Locate the cell with the specified text and output its (x, y) center coordinate. 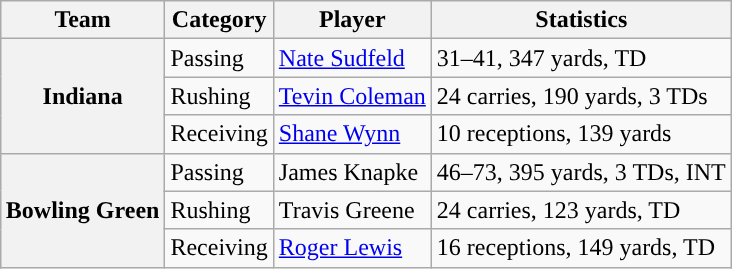
Team (82, 20)
Category (219, 20)
16 receptions, 149 yards, TD (581, 248)
46–73, 395 yards, 3 TDs, INT (581, 172)
Statistics (581, 20)
Roger Lewis (352, 248)
Shane Wynn (352, 134)
Indiana (82, 96)
Nate Sudfeld (352, 58)
Player (352, 20)
Travis Greene (352, 210)
24 carries, 123 yards, TD (581, 210)
10 receptions, 139 yards (581, 134)
24 carries, 190 yards, 3 TDs (581, 96)
31–41, 347 yards, TD (581, 58)
James Knapke (352, 172)
Bowling Green (82, 210)
Tevin Coleman (352, 96)
